From the cell containing the given text, extract its center point as [X, Y] coordinate. 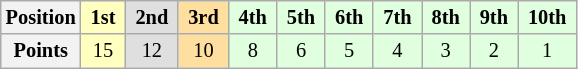
1st [104, 17]
3rd [203, 17]
9th [494, 17]
Points [41, 51]
5th [301, 17]
2nd [152, 17]
15 [104, 51]
6 [301, 51]
Position [41, 17]
10 [203, 51]
6th [349, 17]
2 [494, 51]
10th [547, 17]
8th [446, 17]
8 [253, 51]
1 [547, 51]
3 [446, 51]
7th [397, 17]
4th [253, 17]
4 [397, 51]
12 [152, 51]
5 [349, 51]
